For the text-containing cell, return its midpoint in (x, y) coordinate format. 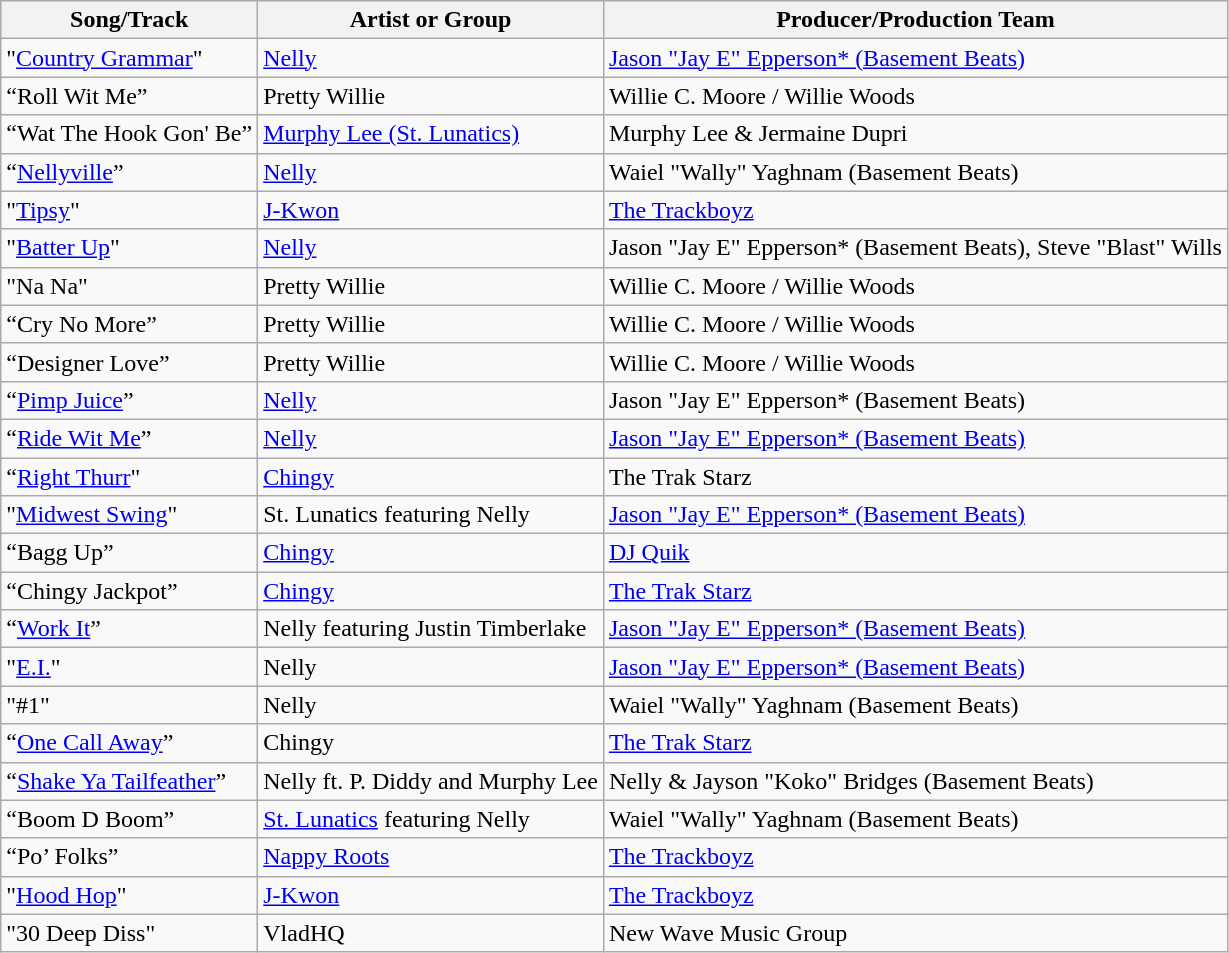
“Po’ Folks” (130, 857)
Nelly ft. P. Diddy and Murphy Lee (431, 781)
DJ Quik (915, 553)
“Designer Love” (130, 362)
“Pimp Juice” (130, 400)
“Roll Wit Me” (130, 96)
Jason "Jay E" Epperson* (Basement Beats), Steve "Blast" Wills (915, 248)
“Right Thurr" (130, 477)
“One Call Away” (130, 743)
New Wave Music Group (915, 933)
“Cry No More” (130, 324)
Nelly featuring Justin Timberlake (431, 629)
“Work It” (130, 629)
“Ride Wit Me” (130, 438)
Artist or Group (431, 20)
Producer/Production Team (915, 20)
Song/Track (130, 20)
VladHQ (431, 933)
Murphy Lee & Jermaine Dupri (915, 134)
Nappy Roots (431, 857)
"Midwest Swing" (130, 515)
“Nellyville” (130, 172)
“Wat The Hook Gon' Be” (130, 134)
"Na Na" (130, 286)
“Shake Ya Tailfeather” (130, 781)
Murphy Lee (St. Lunatics) (431, 134)
"#1" (130, 705)
“Boom D Boom” (130, 819)
“Chingy Jackpot” (130, 591)
"Tipsy" (130, 210)
"Hood Hop" (130, 895)
"30 Deep Diss" (130, 933)
Nelly & Jayson "Koko" Bridges (Basement Beats) (915, 781)
"Batter Up" (130, 248)
“Bagg Up” (130, 553)
"Country Grammar" (130, 58)
"E.I." (130, 667)
